Return the [X, Y] coordinate for the center point of the cell that contains the specified text.  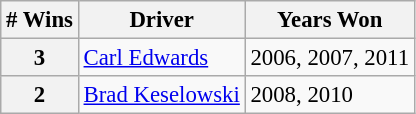
2 [40, 95]
Driver [162, 20]
3 [40, 58]
# Wins [40, 20]
Carl Edwards [162, 58]
2006, 2007, 2011 [330, 58]
Years Won [330, 20]
Brad Keselowski [162, 95]
2008, 2010 [330, 95]
